Return the [X, Y] coordinate for the center point of the cell that contains the specified text.  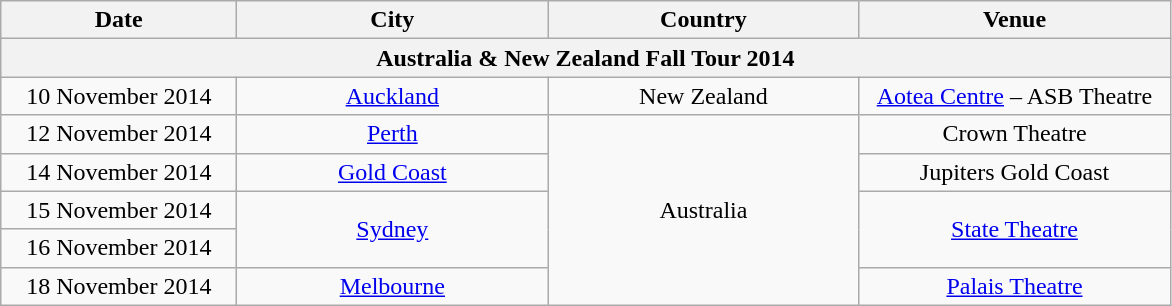
Sydney [392, 229]
Venue [1014, 20]
Date [119, 20]
City [392, 20]
Jupiters Gold Coast [1014, 172]
Melbourne [392, 286]
Perth [392, 134]
10 November 2014 [119, 96]
14 November 2014 [119, 172]
Gold Coast [392, 172]
Palais Theatre [1014, 286]
15 November 2014 [119, 210]
Aotea Centre – ASB Theatre [1014, 96]
Australia & New Zealand Fall Tour 2014 [586, 58]
State Theatre [1014, 229]
Australia [704, 210]
18 November 2014 [119, 286]
Crown Theatre [1014, 134]
Country [704, 20]
Auckland [392, 96]
12 November 2014 [119, 134]
16 November 2014 [119, 248]
New Zealand [704, 96]
